Locate the cell with the specified text and output its [x, y] center coordinate. 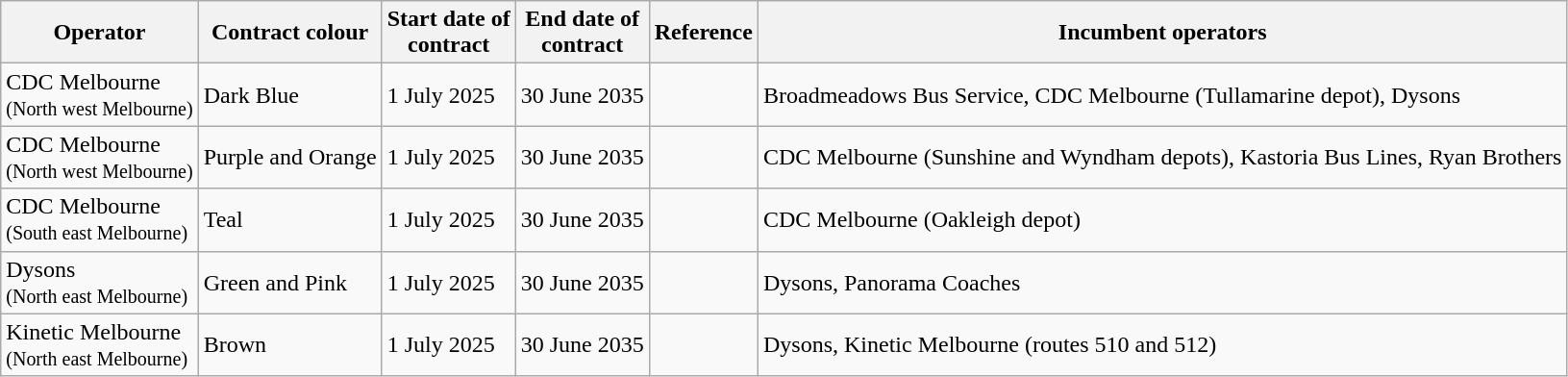
Dysons, Kinetic Melbourne (routes 510 and 512) [1161, 344]
Teal [290, 219]
Dysons(North east Melbourne) [100, 283]
CDC Melbourne (Sunshine and Wyndham depots), Kastoria Bus Lines, Ryan Brothers [1161, 158]
Reference [704, 33]
Broadmeadows Bus Service, CDC Melbourne (Tullamarine depot), Dysons [1161, 94]
Operator [100, 33]
Incumbent operators [1161, 33]
CDC Melbourne(South east Melbourne) [100, 219]
End date of contract [583, 33]
Contract colour [290, 33]
CDC Melbourne (Oakleigh depot) [1161, 219]
Start date of contract [448, 33]
Green and Pink [290, 283]
Dysons, Panorama Coaches [1161, 283]
Dark Blue [290, 94]
Kinetic Melbourne(North east Melbourne) [100, 344]
Brown [290, 344]
Purple and Orange [290, 158]
